Find where the given text appears and provide that cell's center as [x, y] coordinate. 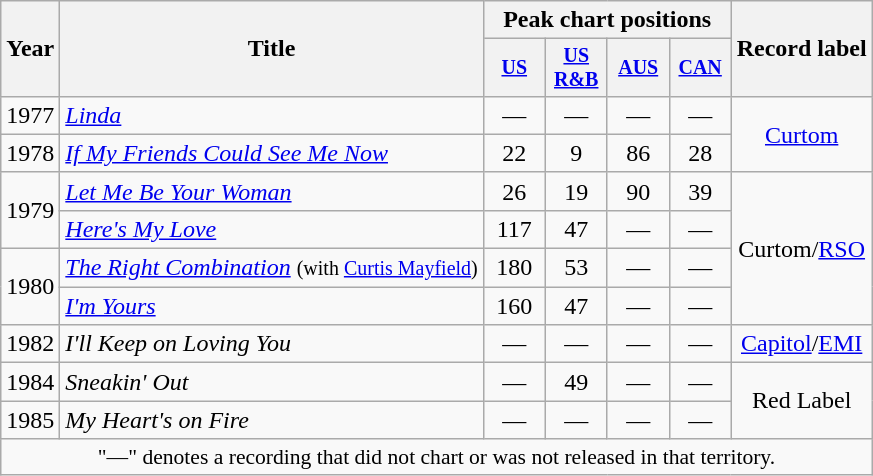
1982 [30, 344]
Red Label [802, 401]
Peak chart positions [607, 20]
Curtom [802, 134]
1980 [30, 287]
My Heart's on Fire [272, 420]
86 [638, 153]
26 [514, 191]
Linda [272, 115]
"—" denotes a recording that did not chart or was not released in that territory. [436, 457]
22 [514, 153]
39 [700, 191]
Sneakin' Out [272, 382]
90 [638, 191]
117 [514, 229]
9 [576, 153]
US [514, 68]
160 [514, 306]
1984 [30, 382]
Title [272, 49]
If My Friends Could See Me Now [272, 153]
1978 [30, 153]
180 [514, 268]
53 [576, 268]
Curtom/RSO [802, 248]
I'll Keep on Loving You [272, 344]
49 [576, 382]
Year [30, 49]
AUS [638, 68]
28 [700, 153]
1977 [30, 115]
1979 [30, 210]
Capitol/EMI [802, 344]
The Right Combination (with Curtis Mayfield) [272, 268]
1985 [30, 420]
Here's My Love [272, 229]
USR&B [576, 68]
CAN [700, 68]
Let Me Be Your Woman [272, 191]
I'm Yours [272, 306]
Record label [802, 49]
19 [576, 191]
